Output the [X, Y] coordinate of the center of the cell containing the given text.  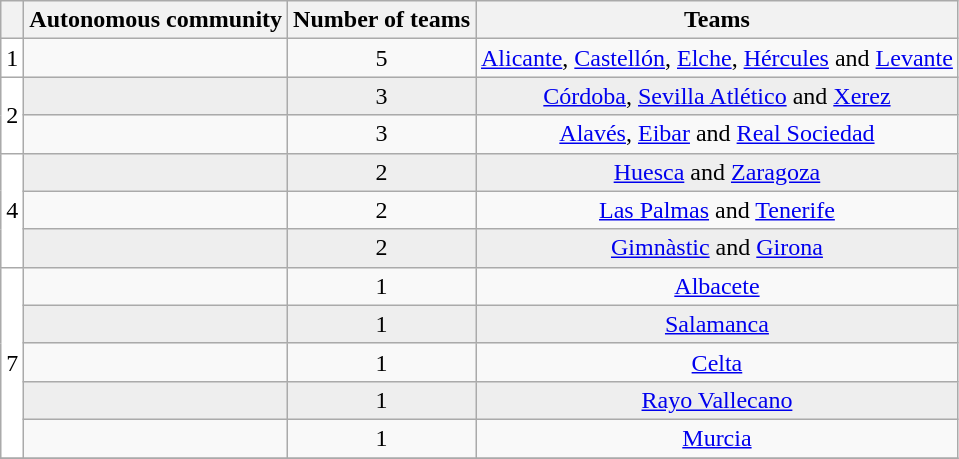
Rayo Vallecano [718, 400]
Albacete [718, 286]
5 [382, 58]
Celta [718, 362]
7 [12, 362]
Autonomous community [156, 20]
Córdoba, Sevilla Atlético and Xerez [718, 96]
Murcia [718, 438]
4 [12, 210]
Gimnàstic and Girona [718, 248]
Huesca and Zaragoza [718, 172]
Teams [718, 20]
Las Palmas and Tenerife [718, 210]
Alicante, Castellón, Elche, Hércules and Levante [718, 58]
Alavés, Eibar and Real Sociedad [718, 134]
Salamanca [718, 324]
Number of teams [382, 20]
